Output the (x, y) coordinate of the center of the cell containing the given text.  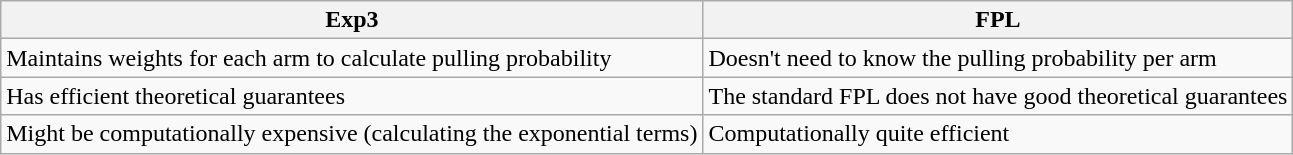
Computationally quite efficient (998, 134)
FPL (998, 20)
The standard FPL does not have good theoretical guarantees (998, 96)
Maintains weights for each arm to calculate pulling probability (352, 58)
Exp3 (352, 20)
Doesn't need to know the pulling probability per arm (998, 58)
Might be computationally expensive (calculating the exponential terms) (352, 134)
Has efficient theoretical guarantees (352, 96)
